Locate the cell with the specified text and output its (x, y) center coordinate. 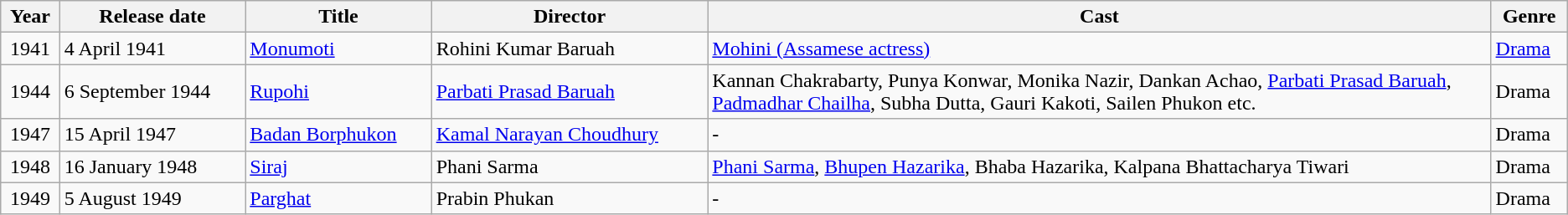
15 April 1947 (152, 135)
Kannan Chakrabarty, Punya Konwar, Monika Nazir, Dankan Achao, Parbati Prasad Baruah, Padmadhar Chailha, Subha Dutta, Gauri Kakoti, Sailen Phukon etc. (1099, 92)
Parbati Prasad Baruah (570, 92)
Genre (1529, 17)
1944 (30, 92)
Monumoti (338, 49)
Parghat (338, 198)
Year (30, 17)
Release date (152, 17)
Title (338, 17)
5 August 1949 (152, 198)
1948 (30, 166)
Phani Sarma, Bhupen Hazarika, Bhaba Hazarika, Kalpana Bhattacharya Tiwari (1099, 166)
Mohini (Assamese actress) (1099, 49)
Rohini Kumar Baruah (570, 49)
Badan Borphukon (338, 135)
4 April 1941 (152, 49)
Prabin Phukan (570, 198)
6 September 1944 (152, 92)
Siraj (338, 166)
16 January 1948 (152, 166)
Kamal Narayan Choudhury (570, 135)
Cast (1099, 17)
Phani Sarma (570, 166)
1947 (30, 135)
1941 (30, 49)
1949 (30, 198)
Rupohi (338, 92)
Director (570, 17)
